Locate the cell with the specified text and output its [X, Y] center coordinate. 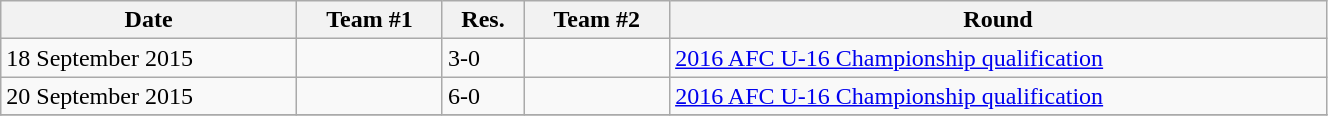
20 September 2015 [149, 96]
Date [149, 20]
3-0 [482, 58]
6-0 [482, 96]
18 September 2015 [149, 58]
Team #2 [597, 20]
Round [998, 20]
Res. [482, 20]
Team #1 [369, 20]
